For the text-containing cell, return its midpoint in [x, y] coordinate format. 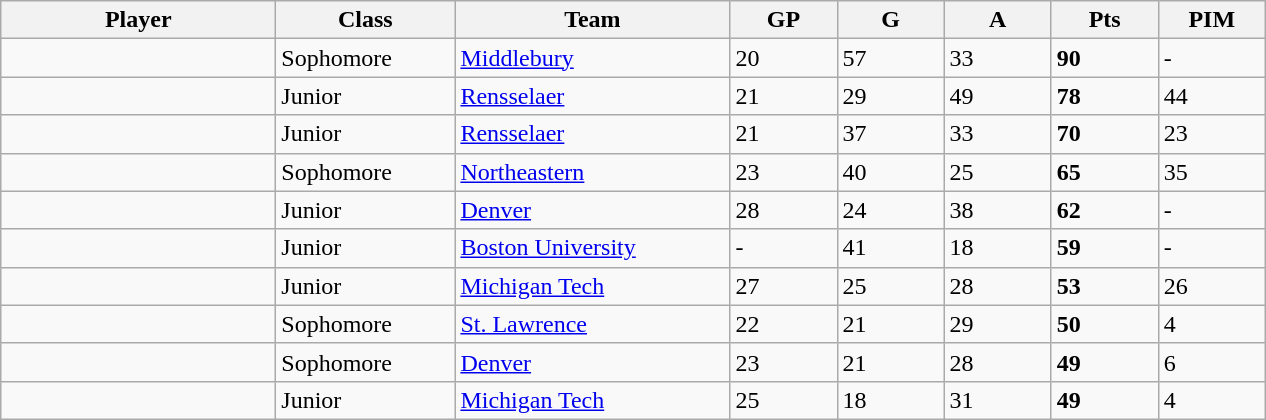
44 [1212, 96]
35 [1212, 172]
70 [1104, 134]
40 [890, 172]
GP [784, 20]
Boston University [592, 248]
78 [1104, 96]
Class [366, 20]
24 [890, 210]
59 [1104, 248]
50 [1104, 324]
31 [998, 400]
65 [1104, 172]
22 [784, 324]
38 [998, 210]
PIM [1212, 20]
20 [784, 58]
Team [592, 20]
Player [138, 20]
37 [890, 134]
57 [890, 58]
53 [1104, 286]
6 [1212, 362]
Northeastern [592, 172]
G [890, 20]
A [998, 20]
Middlebury [592, 58]
90 [1104, 58]
26 [1212, 286]
62 [1104, 210]
St. Lawrence [592, 324]
41 [890, 248]
27 [784, 286]
Pts [1104, 20]
